From the cell containing the given text, extract its center point as (X, Y) coordinate. 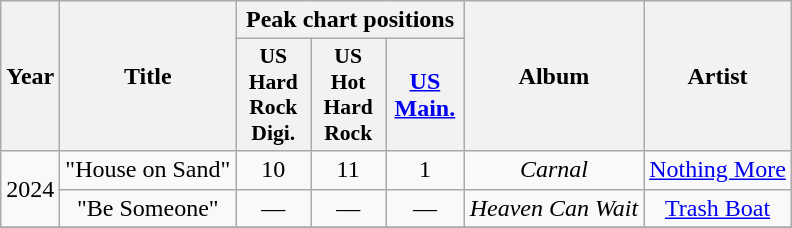
"Be Someone" (148, 208)
Peak chart positions (350, 20)
US Hard Rock Digi. (274, 95)
1 (426, 170)
11 (348, 170)
10 (274, 170)
Trash Boat (718, 208)
Title (148, 76)
Artist (718, 76)
Album (554, 76)
Nothing More (718, 170)
Heaven Can Wait (554, 208)
2024 (30, 189)
Carnal (554, 170)
USMain. (426, 95)
Year (30, 76)
US Hot Hard Rock (348, 95)
"House on Sand" (148, 170)
